Locate the cell with the specified text and output its [x, y] center coordinate. 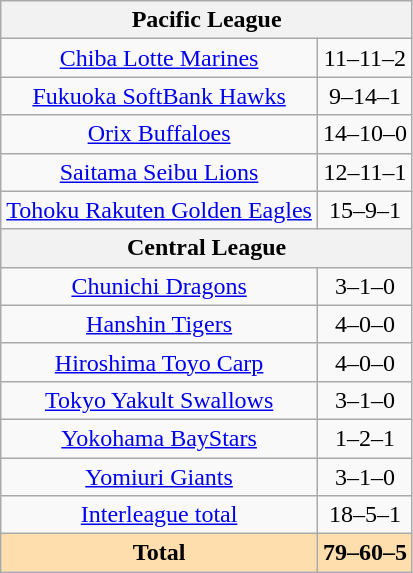
Chunichi Dragons [160, 286]
Tokyo Yakult Swallows [160, 400]
Yokohama BayStars [160, 438]
Hiroshima Toyo Carp [160, 362]
11–11–2 [364, 58]
Orix Buffaloes [160, 134]
Yomiuri Giants [160, 477]
Saitama Seibu Lions [160, 172]
Fukuoka SoftBank Hawks [160, 96]
Central League [207, 248]
Pacific League [207, 20]
9–14–1 [364, 96]
Tohoku Rakuten Golden Eagles [160, 210]
Hanshin Tigers [160, 324]
14–10–0 [364, 134]
12–11–1 [364, 172]
Total [160, 553]
1–2–1 [364, 438]
Interleague total [160, 515]
79–60–5 [364, 553]
15–9–1 [364, 210]
Chiba Lotte Marines [160, 58]
18–5–1 [364, 515]
